For the text-containing cell, return its midpoint in (x, y) coordinate format. 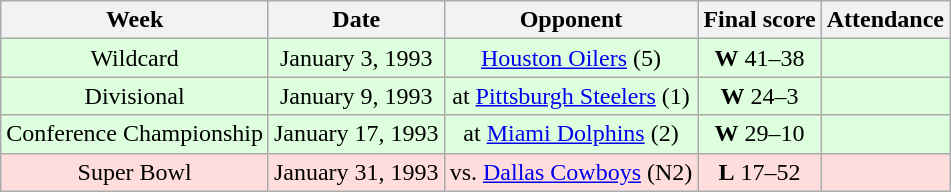
vs. Dallas Cowboys (N2) (571, 172)
Final score (760, 20)
Opponent (571, 20)
January 9, 1993 (356, 96)
W 41–38 (760, 58)
Date (356, 20)
January 17, 1993 (356, 134)
Super Bowl (135, 172)
W 29–10 (760, 134)
Houston Oilers (5) (571, 58)
Week (135, 20)
at Pittsburgh Steelers (1) (571, 96)
Attendance (885, 20)
Conference Championship (135, 134)
L 17–52 (760, 172)
January 31, 1993 (356, 172)
January 3, 1993 (356, 58)
W 24–3 (760, 96)
Wildcard (135, 58)
at Miami Dolphins (2) (571, 134)
Divisional (135, 96)
